From the cell containing the given text, extract its center point as [X, Y] coordinate. 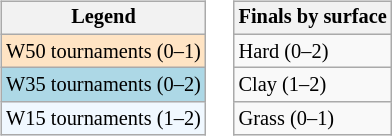
W35 tournaments (0–2) [103, 85]
Hard (0–2) [313, 51]
W15 tournaments (1–2) [103, 119]
W50 tournaments (0–1) [103, 51]
Legend [103, 18]
Finals by surface [313, 18]
Clay (1–2) [313, 85]
Grass (0–1) [313, 119]
